Detect which cell encompasses the target text, then output its [X, Y] center coordinate. 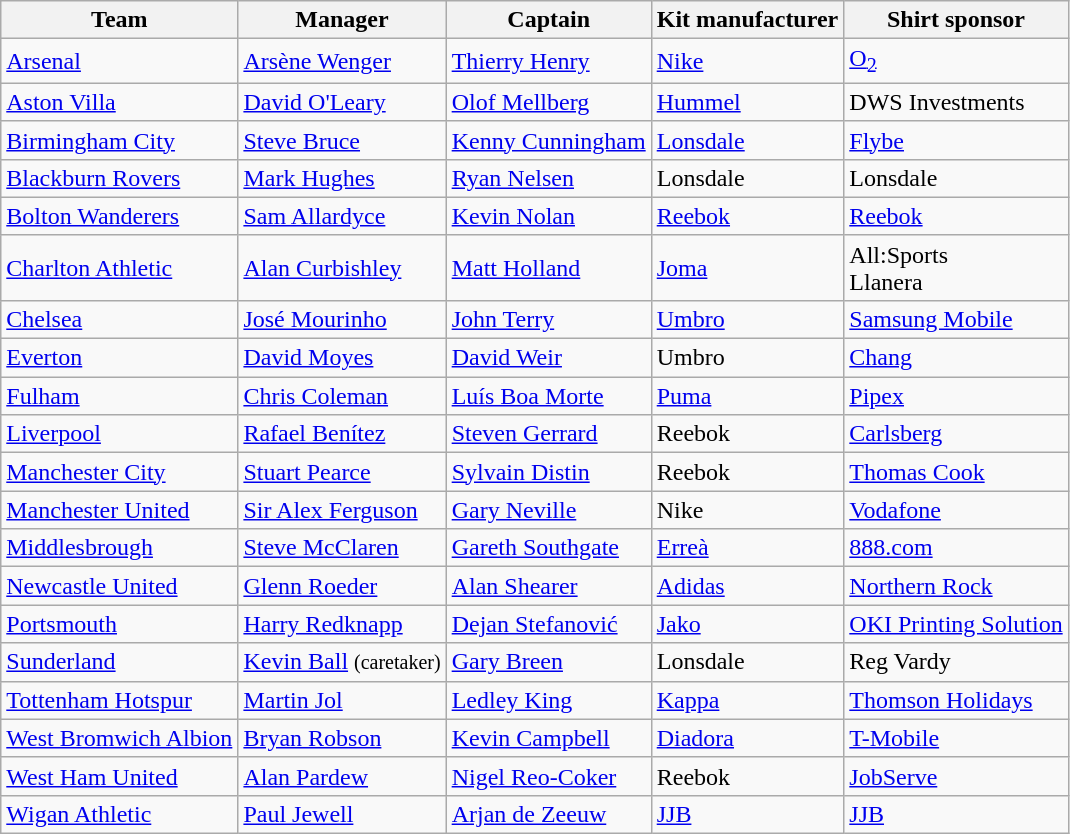
JobServe [956, 776]
Sylvain Distin [548, 472]
Carlsberg [956, 434]
David Weir [548, 358]
Birmingham City [120, 140]
Captain [548, 20]
Chelsea [120, 319]
Pipex [956, 396]
Everton [120, 358]
Stuart Pearce [342, 472]
Diadora [748, 738]
Arsène Wenger [342, 61]
Blackburn Rovers [120, 178]
Chang [956, 358]
Reg Vardy [956, 662]
Kevin Nolan [548, 216]
Bryan Robson [342, 738]
Bolton Wanderers [120, 216]
Team [120, 20]
David O'Leary [342, 102]
Chris Coleman [342, 396]
Samsung Mobile [956, 319]
David Moyes [342, 358]
OKI Printing Solution [956, 624]
Portsmouth [120, 624]
Kenny Cunningham [548, 140]
Gary Neville [548, 510]
Steve Bruce [342, 140]
Manchester United [120, 510]
Steve McClaren [342, 548]
Northern Rock [956, 586]
Alan Shearer [548, 586]
All:SportsLlanera [956, 268]
Erreà [748, 548]
Middlesbrough [120, 548]
John Terry [548, 319]
Alan Curbishley [342, 268]
Aston Villa [120, 102]
T-Mobile [956, 738]
Alan Pardew [342, 776]
West Ham United [120, 776]
Kevin Campbell [548, 738]
Rafael Benítez [342, 434]
Kevin Ball (caretaker) [342, 662]
Joma [748, 268]
Thomas Cook [956, 472]
888.com [956, 548]
Manchester City [120, 472]
Mark Hughes [342, 178]
Charlton Athletic [120, 268]
Nigel Reo-Coker [548, 776]
Tottenham Hotspur [120, 700]
Glenn Roeder [342, 586]
Thomson Holidays [956, 700]
Sam Allardyce [342, 216]
Gareth Southgate [548, 548]
Gary Breen [548, 662]
Newcastle United [120, 586]
Arjan de Zeeuw [548, 814]
José Mourinho [342, 319]
Luís Boa Morte [548, 396]
Flybe [956, 140]
Fulham [120, 396]
Kit manufacturer [748, 20]
West Bromwich Albion [120, 738]
Puma [748, 396]
Liverpool [120, 434]
Manager [342, 20]
Dejan Stefanović [548, 624]
Shirt sponsor [956, 20]
Sir Alex Ferguson [342, 510]
Arsenal [120, 61]
Matt Holland [548, 268]
Vodafone [956, 510]
Steven Gerrard [548, 434]
Harry Redknapp [342, 624]
Ledley King [548, 700]
DWS Investments [956, 102]
Thierry Henry [548, 61]
Jako [748, 624]
Olof Mellberg [548, 102]
Adidas [748, 586]
Hummel [748, 102]
Martin Jol [342, 700]
Sunderland [120, 662]
Ryan Nelsen [548, 178]
Wigan Athletic [120, 814]
O2 [956, 61]
Kappa [748, 700]
Paul Jewell [342, 814]
